Provide the (X, Y) coordinate of the cell's center where the given text is located.  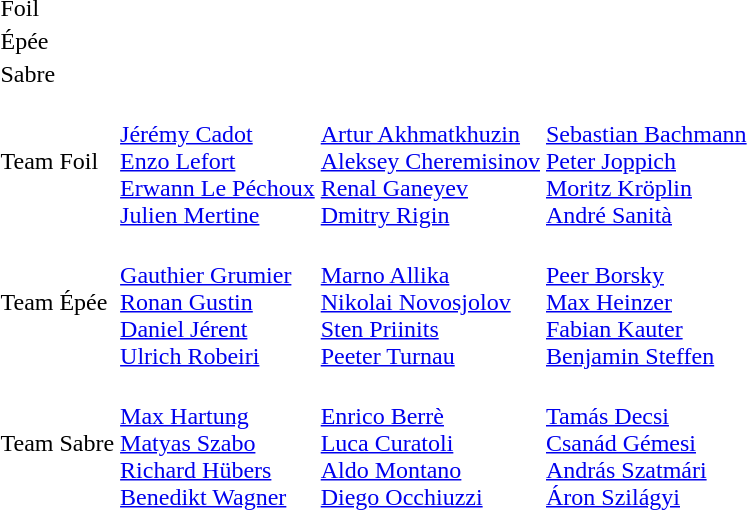
Marno AllikaNikolai NovosjolovSten PriinitsPeeter Turnau (430, 302)
Gauthier GrumierRonan GustinDaniel JérentUlrich Robeiri (218, 302)
Artur AkhmatkhuzinAleksey CheremisinovRenal GaneyevDmitry Rigin (430, 161)
Jérémy CadotEnzo LefortErwann Le PéchouxJulien Mertine (218, 161)
